Determine the (x, y) coordinate at the center of the cell enclosing the given text.  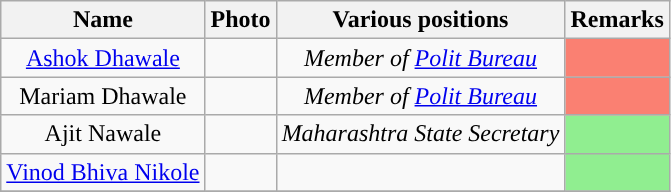
Photo (240, 20)
Ajit Nawale (103, 134)
Ashok Dhawale (103, 58)
Name (103, 20)
Remarks (617, 20)
Mariam Dhawale (103, 96)
Vinod Bhiva Nikole (103, 172)
Maharashtra State Secretary (420, 134)
Various positions (420, 20)
